Find where the given text appears and provide that cell's center as [x, y] coordinate. 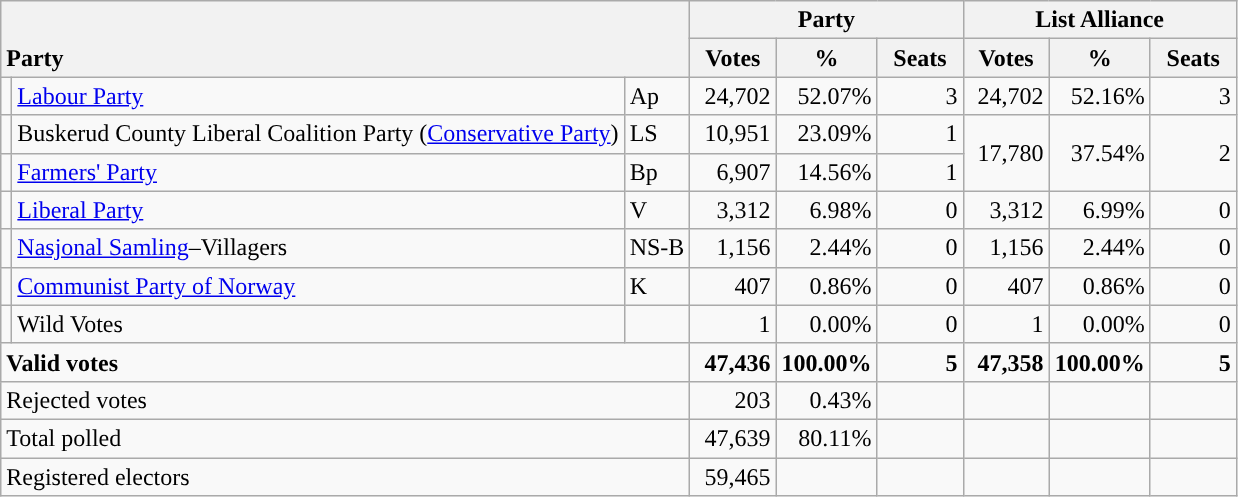
Rejected votes [346, 400]
52.16% [1100, 96]
0.43% [826, 400]
V [657, 210]
Nasjonal Samling–Villagers [318, 248]
47,639 [733, 438]
List Alliance [1100, 20]
37.54% [1100, 153]
6,907 [733, 172]
47,436 [733, 362]
Liberal Party [318, 210]
59,465 [733, 477]
80.11% [826, 438]
Valid votes [346, 362]
6.99% [1100, 210]
14.56% [826, 172]
Communist Party of Norway [318, 286]
Buskerud County Liberal Coalition Party (Conservative Party) [318, 134]
Total polled [346, 438]
Bp [657, 172]
Wild Votes [318, 324]
K [657, 286]
10,951 [733, 134]
Labour Party [318, 96]
2 [1193, 153]
47,358 [1006, 362]
17,780 [1006, 153]
NS-B [657, 248]
LS [657, 134]
Registered electors [346, 477]
52.07% [826, 96]
23.09% [826, 134]
Farmers' Party [318, 172]
6.98% [826, 210]
203 [733, 400]
Ap [657, 96]
